Pinpoint the cell where the given text exists, returning its (x, y) midpoint coordinate. 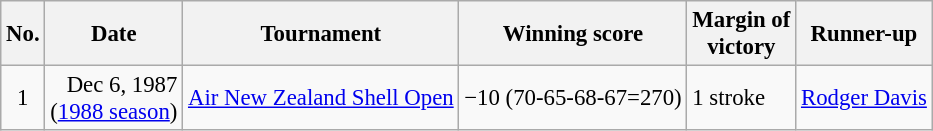
Runner-up (864, 34)
Tournament (321, 34)
1 stroke (742, 98)
Winning score (573, 34)
Margin ofvictory (742, 34)
Air New Zealand Shell Open (321, 98)
Date (114, 34)
Rodger Davis (864, 98)
−10 (70-65-68-67=270) (573, 98)
Dec 6, 1987(1988 season) (114, 98)
1 (23, 98)
No. (23, 34)
